Provide the [x, y] coordinate of the cell's center where the given text is located.  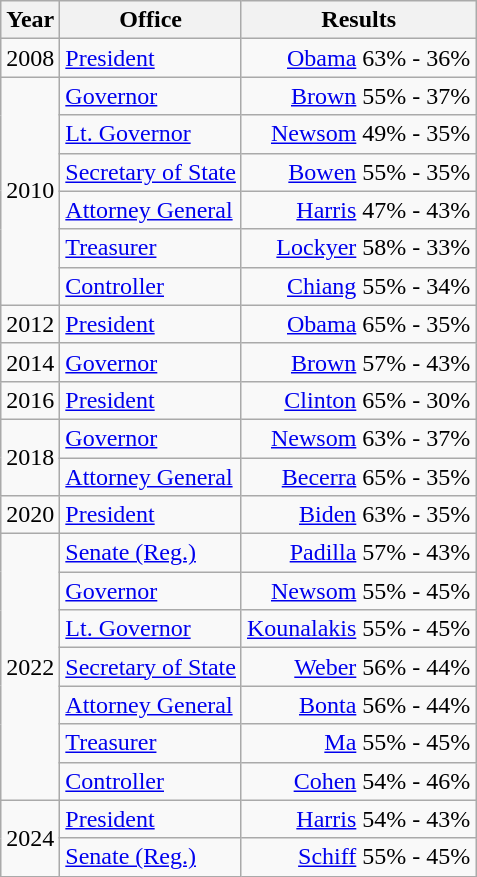
Padilla 57% - 43% [358, 553]
Chiang 55% - 34% [358, 286]
Weber 56% - 44% [358, 667]
2016 [30, 400]
2022 [30, 667]
Obama 65% - 35% [358, 324]
2014 [30, 362]
Year [30, 20]
Ma 55% - 45% [358, 743]
Newsom 55% - 45% [358, 591]
Results [358, 20]
2008 [30, 58]
Cohen 54% - 46% [358, 781]
Brown 55% - 37% [358, 96]
Harris 54% - 43% [358, 819]
Lockyer 58% - 33% [358, 248]
Obama 63% - 36% [358, 58]
Becerra 65% - 35% [358, 477]
Bowen 55% - 35% [358, 172]
Harris 47% - 43% [358, 210]
Biden 63% - 35% [358, 515]
2010 [30, 191]
Office [151, 20]
Brown 57% - 43% [358, 362]
Newsom 63% - 37% [358, 438]
Schiff 55% - 45% [358, 857]
Kounalakis 55% - 45% [358, 629]
Clinton 65% - 30% [358, 400]
Bonta 56% - 44% [358, 705]
Newsom 49% - 35% [358, 134]
2024 [30, 838]
2012 [30, 324]
2018 [30, 457]
2020 [30, 515]
